From the cell containing the given text, extract its center point as [X, Y] coordinate. 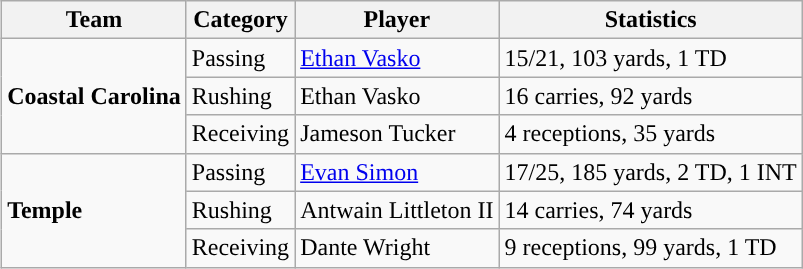
4 receptions, 35 yards [650, 134]
Statistics [650, 20]
9 receptions, 99 yards, 1 TD [650, 248]
Antwain Littleton II [397, 210]
Evan Simon [397, 172]
15/21, 103 yards, 1 TD [650, 58]
Dante Wright [397, 248]
Player [397, 20]
Temple [94, 210]
Coastal Carolina [94, 96]
Team [94, 20]
Jameson Tucker [397, 134]
16 carries, 92 yards [650, 96]
Category [240, 20]
17/25, 185 yards, 2 TD, 1 INT [650, 172]
14 carries, 74 yards [650, 210]
